Find where the given text appears and provide that cell's center as [X, Y] coordinate. 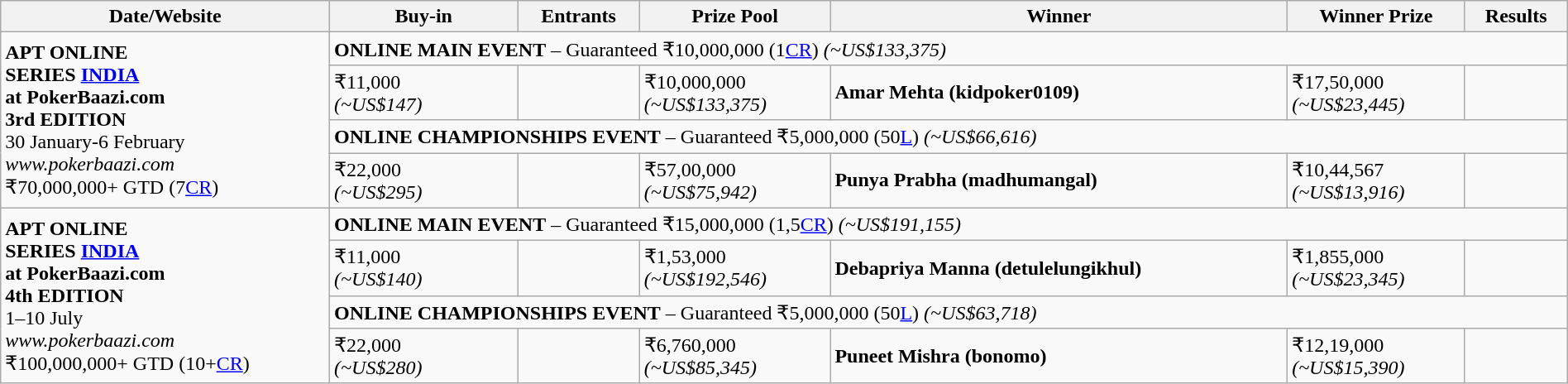
APT ONLINESERIES INDIAat PokerBaazi.com3rd EDITION30 January-6 Februarywww.pokerbaazi.com₹70,000,000+ GTD (7CR) [165, 120]
₹57,00,000(~US$75,942) [734, 180]
Prize Pool [734, 17]
Buy-in [423, 17]
₹10,000,000(~US$133,375) [734, 93]
ONLINE CHAMPIONSHIPS EVENT – Guaranteed ₹5,000,000 (50L) (~US$66,616) [949, 137]
Puneet Mishra (bonomo) [1059, 356]
APT ONLINESERIES INDIAat PokerBaazi.com4th EDITION1–10 Julywww.pokerbaazi.com₹100,000,000+ GTD (10+CR) [165, 295]
₹1,53,000(~US$192,546) [734, 268]
Winner [1059, 17]
₹10,44,567(~US$13,916) [1376, 180]
₹11,000(~US$147) [423, 93]
₹12,19,000(~US$15,390) [1376, 356]
₹22,000(~US$295) [423, 180]
Punya Prabha (madhumangal) [1059, 180]
Winner Prize [1376, 17]
₹22,000(~US$280) [423, 356]
₹1,855,000(~US$23,345) [1376, 268]
ONLINE MAIN EVENT – Guaranteed ₹15,000,000 (1,5CR) (~US$191,155) [949, 224]
ONLINE MAIN EVENT – Guaranteed ₹10,000,000 (1CR) (~US$133,375) [949, 49]
Entrants [579, 17]
₹17,50,000(~US$23,445) [1376, 93]
₹6,760,000(~US$85,345) [734, 356]
₹11,000(~US$140) [423, 268]
Results [1516, 17]
Date/Website [165, 17]
Amar Mehta (kidpoker0109) [1059, 93]
Debapriya Manna (detulelungikhul) [1059, 268]
ONLINE CHAMPIONSHIPS EVENT – Guaranteed ₹5,000,000 (50L) (~US$63,718) [949, 312]
